For the text-containing cell, return its midpoint in (x, y) coordinate format. 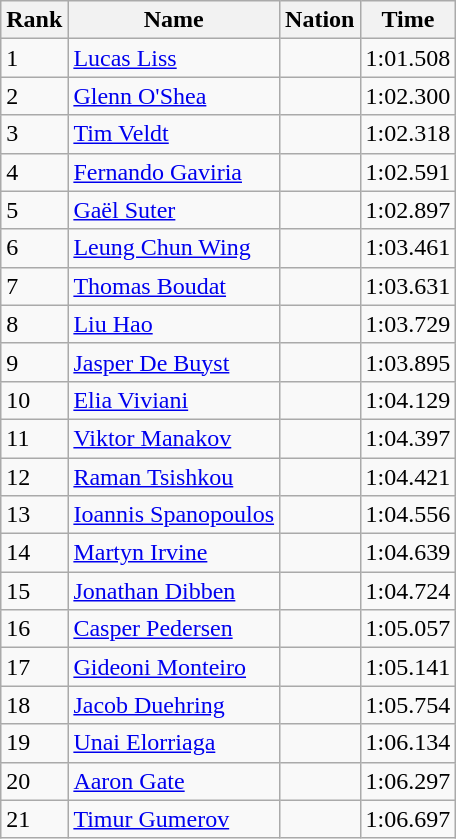
18 (34, 705)
1:03.461 (408, 248)
Ioannis Spanopoulos (174, 515)
1:03.729 (408, 324)
1:04.421 (408, 477)
1:05.057 (408, 629)
12 (34, 477)
6 (34, 248)
11 (34, 438)
1:06.697 (408, 819)
1:06.297 (408, 781)
19 (34, 743)
Gideoni Monteiro (174, 667)
Tim Veldt (174, 134)
Jonathan Dibben (174, 591)
20 (34, 781)
10 (34, 400)
Nation (320, 20)
1:04.639 (408, 553)
Rank (34, 20)
1:05.141 (408, 667)
14 (34, 553)
9 (34, 362)
15 (34, 591)
1:03.631 (408, 286)
Leung Chun Wing (174, 248)
1:04.556 (408, 515)
Elia Viviani (174, 400)
17 (34, 667)
Unai Elorriaga (174, 743)
Fernando Gaviria (174, 172)
Martyn Irvine (174, 553)
1:03.895 (408, 362)
1 (34, 58)
Raman Tsishkou (174, 477)
Casper Pedersen (174, 629)
Jasper De Buyst (174, 362)
1:02.591 (408, 172)
7 (34, 286)
1:04.129 (408, 400)
3 (34, 134)
8 (34, 324)
Time (408, 20)
Name (174, 20)
Gaël Suter (174, 210)
Jacob Duehring (174, 705)
2 (34, 96)
Glenn O'Shea (174, 96)
Aaron Gate (174, 781)
16 (34, 629)
21 (34, 819)
1:05.754 (408, 705)
Thomas Boudat (174, 286)
1:01.508 (408, 58)
13 (34, 515)
1:06.134 (408, 743)
1:02.318 (408, 134)
1:04.724 (408, 591)
1:02.897 (408, 210)
1:02.300 (408, 96)
4 (34, 172)
Liu Hao (174, 324)
1:04.397 (408, 438)
Viktor Manakov (174, 438)
Timur Gumerov (174, 819)
Lucas Liss (174, 58)
5 (34, 210)
